For the text-containing cell, return its midpoint in (x, y) coordinate format. 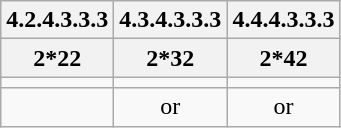
2*42 (284, 58)
4.2.4.3.3.3 (58, 20)
2*32 (170, 58)
4.3.4.3.3.3 (170, 20)
2*22 (58, 58)
4.4.4.3.3.3 (284, 20)
